Extract the [X, Y] coordinate from the center of the cell holding the provided text.  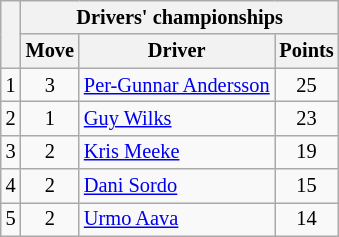
Kris Meeke [177, 152]
Points [307, 51]
15 [307, 186]
14 [307, 219]
5 [11, 219]
25 [307, 85]
Urmo Aava [177, 219]
Drivers' championships [180, 17]
4 [11, 186]
19 [307, 152]
23 [307, 118]
Move [50, 51]
Driver [177, 51]
Guy Wilks [177, 118]
Per-Gunnar Andersson [177, 85]
Dani Sordo [177, 186]
